Identify which cell holds the provided text, then report its (x, y) central coordinate. 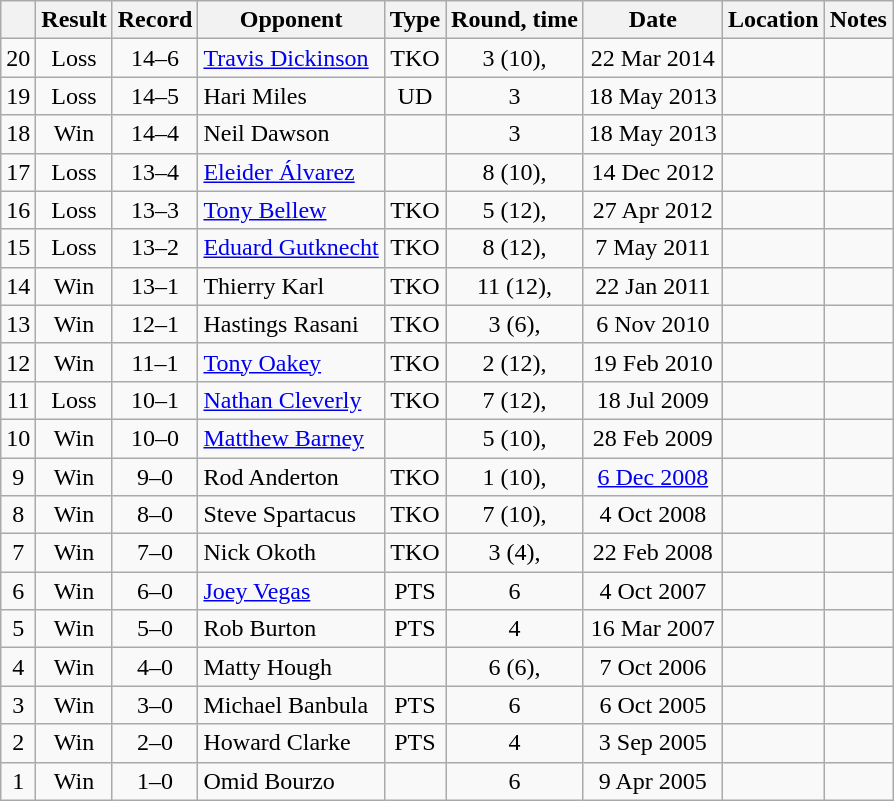
5 (12), (515, 210)
2–0 (155, 743)
14 Dec 2012 (652, 172)
Tony Oakey (291, 362)
3 (10), (515, 58)
Steve Spartacus (291, 515)
4 Oct 2008 (652, 515)
3 Sep 2005 (652, 743)
7–0 (155, 553)
Omid Bourzo (291, 781)
5 (18, 629)
UD (414, 96)
22 Jan 2011 (652, 286)
Travis Dickinson (291, 58)
Thierry Karl (291, 286)
18 Jul 2009 (652, 400)
Hari Miles (291, 96)
14–6 (155, 58)
Joey Vegas (291, 591)
6 Nov 2010 (652, 324)
8 (12), (515, 248)
3–0 (155, 705)
Round, time (515, 20)
4–0 (155, 667)
7 (12), (515, 400)
3 (6), (515, 324)
Eleider Álvarez (291, 172)
7 (10), (515, 515)
Nick Okoth (291, 553)
Type (414, 20)
8 (10), (515, 172)
Eduard Gutknecht (291, 248)
11 (18, 400)
11 (12), (515, 286)
19 Feb 2010 (652, 362)
1 (10), (515, 477)
6 (6), (515, 667)
14–4 (155, 134)
13–3 (155, 210)
Tony Bellew (291, 210)
Michael Banbula (291, 705)
13 (18, 324)
16 (18, 210)
Record (155, 20)
6 Dec 2008 (652, 477)
14 (18, 286)
1 (18, 781)
17 (18, 172)
9–0 (155, 477)
Matty Hough (291, 667)
Matthew Barney (291, 438)
10–1 (155, 400)
8–0 (155, 515)
14–5 (155, 96)
18 (18, 134)
8 (18, 515)
6–0 (155, 591)
Rob Burton (291, 629)
Howard Clarke (291, 743)
Nathan Cleverly (291, 400)
13–2 (155, 248)
Hastings Rasani (291, 324)
Result (74, 20)
27 Apr 2012 (652, 210)
Rod Anderton (291, 477)
19 (18, 96)
7 Oct 2006 (652, 667)
Location (773, 20)
5 (10), (515, 438)
22 Feb 2008 (652, 553)
16 Mar 2007 (652, 629)
Date (652, 20)
2 (18, 743)
12–1 (155, 324)
9 (18, 477)
7 (18, 553)
22 Mar 2014 (652, 58)
9 Apr 2005 (652, 781)
28 Feb 2009 (652, 438)
5–0 (155, 629)
13–1 (155, 286)
15 (18, 248)
Notes (858, 20)
6 Oct 2005 (652, 705)
20 (18, 58)
13–4 (155, 172)
7 May 2011 (652, 248)
11–1 (155, 362)
10 (18, 438)
Opponent (291, 20)
10–0 (155, 438)
2 (12), (515, 362)
3 (4), (515, 553)
12 (18, 362)
Neil Dawson (291, 134)
1–0 (155, 781)
4 Oct 2007 (652, 591)
